Extract the [x, y] coordinate from the center of the cell holding the provided text.  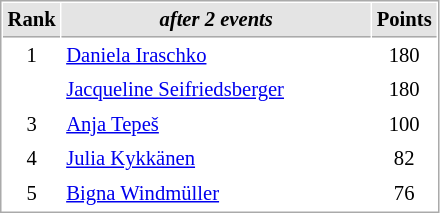
Anja Tepeš [216, 124]
3 [32, 124]
82 [404, 158]
5 [32, 194]
Julia Kykkänen [216, 158]
after 2 events [216, 20]
Points [404, 20]
Daniela Iraschko [216, 56]
100 [404, 124]
Jacqueline Seifriedsberger [216, 90]
Bigna Windmüller [216, 194]
4 [32, 158]
Rank [32, 20]
76 [404, 194]
1 [32, 56]
